Return the [x, y] coordinate for the center point of the cell that contains the specified text.  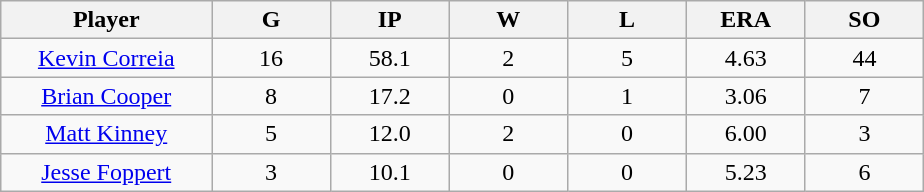
Matt Kinney [106, 134]
IP [390, 20]
17.2 [390, 96]
7 [864, 96]
6.00 [746, 134]
5.23 [746, 172]
SO [864, 20]
Kevin Correia [106, 58]
1 [628, 96]
Player [106, 20]
16 [272, 58]
4.63 [746, 58]
44 [864, 58]
Brian Cooper [106, 96]
8 [272, 96]
Jesse Foppert [106, 172]
10.1 [390, 172]
G [272, 20]
L [628, 20]
ERA [746, 20]
W [508, 20]
58.1 [390, 58]
6 [864, 172]
3.06 [746, 96]
12.0 [390, 134]
